Detect which cell encompasses the target text, then output its (x, y) center coordinate. 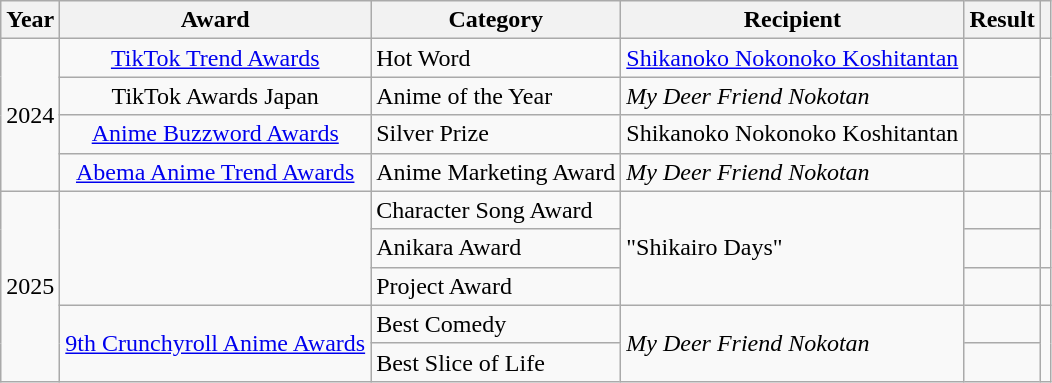
Hot Word (496, 58)
Silver Prize (496, 134)
Anime of the Year (496, 96)
Abema Anime Trend Awards (216, 172)
TikTok Awards Japan (216, 96)
"Shikairo Days" (792, 248)
Best Comedy (496, 324)
Year (30, 20)
Anime Buzzword Awards (216, 134)
Recipient (792, 20)
Award (216, 20)
Category (496, 20)
2025 (30, 286)
Result (1002, 20)
9th Crunchyroll Anime Awards (216, 343)
2024 (30, 115)
Best Slice of Life (496, 362)
TikTok Trend Awards (216, 58)
Project Award (496, 286)
Anikara Award (496, 248)
Character Song Award (496, 210)
Anime Marketing Award (496, 172)
